Detect which cell encompasses the target text, then output its (x, y) center coordinate. 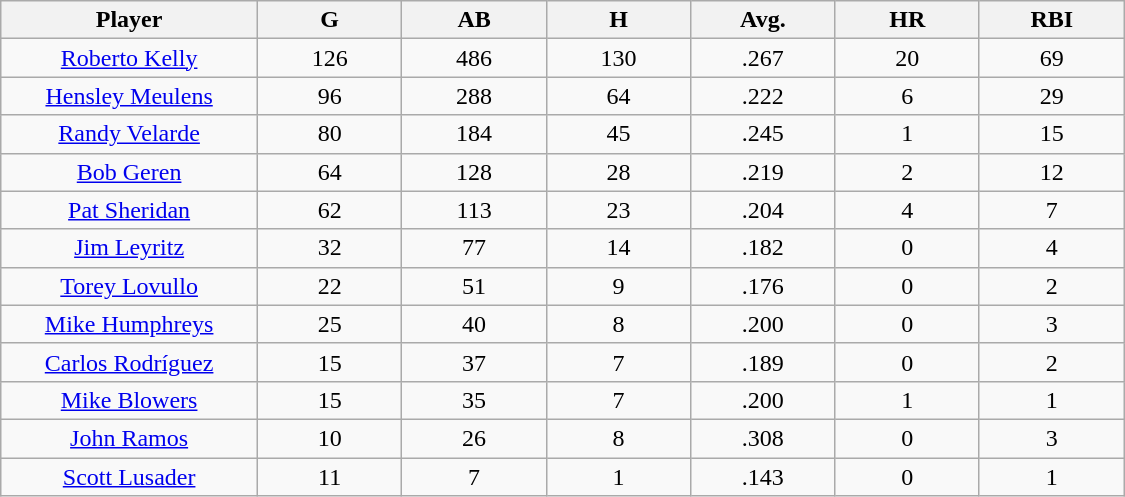
32 (329, 248)
Player (130, 20)
.267 (763, 58)
6 (907, 96)
Randy Velarde (130, 134)
.222 (763, 96)
.308 (763, 438)
Hensley Meulens (130, 96)
69 (1052, 58)
26 (474, 438)
G (329, 20)
184 (474, 134)
51 (474, 286)
130 (618, 58)
11 (329, 477)
.219 (763, 172)
Jim Leyritz (130, 248)
23 (618, 210)
486 (474, 58)
29 (1052, 96)
28 (618, 172)
.189 (763, 362)
62 (329, 210)
.182 (763, 248)
288 (474, 96)
96 (329, 96)
.204 (763, 210)
126 (329, 58)
80 (329, 134)
Bob Geren (130, 172)
14 (618, 248)
AB (474, 20)
.245 (763, 134)
12 (1052, 172)
RBI (1052, 20)
22 (329, 286)
25 (329, 324)
HR (907, 20)
113 (474, 210)
77 (474, 248)
9 (618, 286)
Mike Blowers (130, 400)
Torey Lovullo (130, 286)
35 (474, 400)
H (618, 20)
37 (474, 362)
Avg. (763, 20)
Roberto Kelly (130, 58)
40 (474, 324)
20 (907, 58)
.176 (763, 286)
128 (474, 172)
.143 (763, 477)
Carlos Rodríguez (130, 362)
10 (329, 438)
Mike Humphreys (130, 324)
John Ramos (130, 438)
Scott Lusader (130, 477)
Pat Sheridan (130, 210)
45 (618, 134)
